For the text-containing cell, return its midpoint in [x, y] coordinate format. 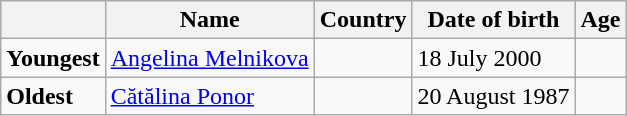
18 July 2000 [494, 58]
Age [600, 20]
Oldest [53, 96]
Angelina Melnikova [210, 58]
Country [363, 20]
Date of birth [494, 20]
Name [210, 20]
20 August 1987 [494, 96]
Youngest [53, 58]
Cătălina Ponor [210, 96]
